From the cell containing the given text, extract its center point as [X, Y] coordinate. 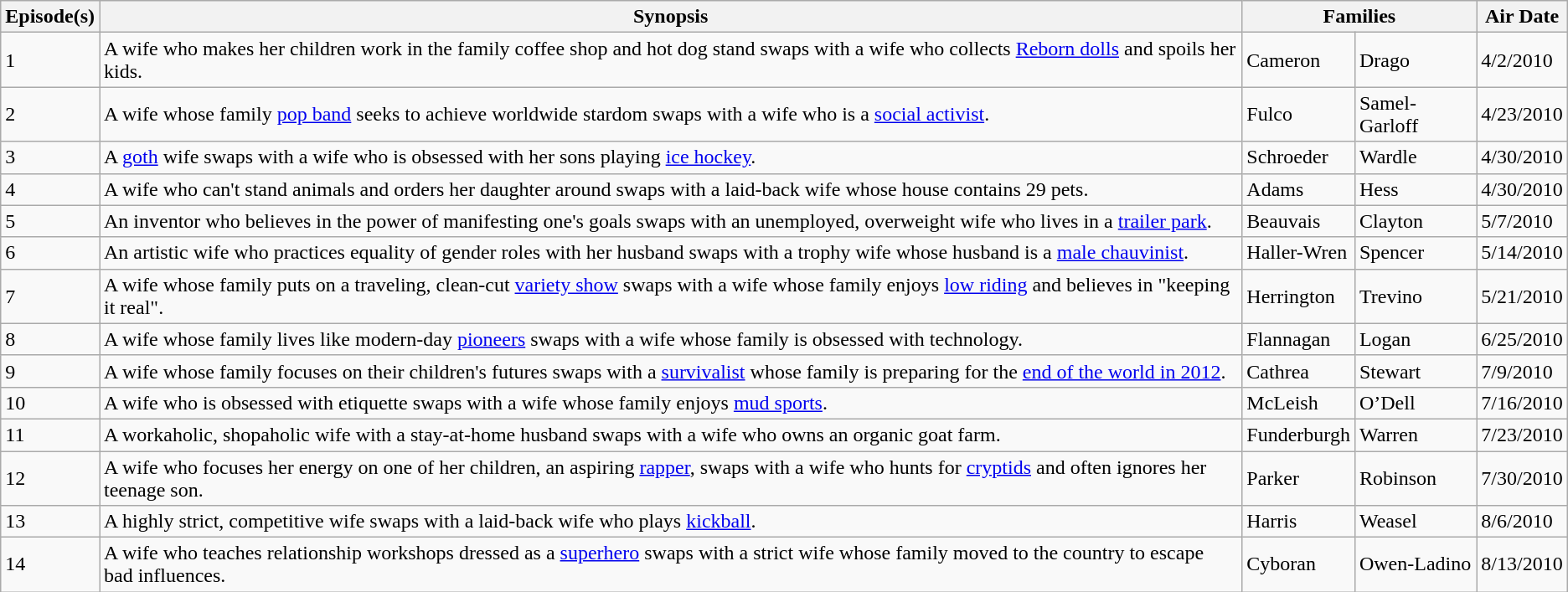
6/25/2010 [1522, 339]
Trevino [1416, 296]
4/23/2010 [1522, 114]
Herrington [1298, 296]
Hess [1416, 189]
A workaholic, shopaholic wife with a stay-at-home husband swaps with a wife who owns an organic goat farm. [670, 435]
A goth wife swaps with a wife who is obsessed with her sons playing ice hockey. [670, 157]
7/30/2010 [1522, 477]
Clayton [1416, 221]
Robinson [1416, 477]
Families [1359, 17]
Owen-Ladino [1416, 564]
Synopsis [670, 17]
4 [50, 189]
9 [50, 371]
7/23/2010 [1522, 435]
1 [50, 60]
A wife who is obsessed with etiquette swaps with a wife whose family enjoys mud sports. [670, 403]
Air Date [1522, 17]
Stewart [1416, 371]
An inventor who believes in the power of manifesting one's goals swaps with an unemployed, overweight wife who lives in a trailer park. [670, 221]
Samel-Garloff [1416, 114]
7/16/2010 [1522, 403]
Cameron [1298, 60]
Parker [1298, 477]
A wife who focuses her energy on one of her children, an aspiring rapper, swaps with a wife who hunts for cryptids and often ignores her teenage son. [670, 477]
5/7/2010 [1522, 221]
Haller-Wren [1298, 253]
Adams [1298, 189]
Cathrea [1298, 371]
Harris [1298, 522]
Drago [1416, 60]
13 [50, 522]
Warren [1416, 435]
10 [50, 403]
14 [50, 564]
8/6/2010 [1522, 522]
Cyboran [1298, 564]
7 [50, 296]
Weasel [1416, 522]
8 [50, 339]
7/9/2010 [1522, 371]
8/13/2010 [1522, 564]
A wife whose family puts on a traveling, clean-cut variety show swaps with a wife whose family enjoys low riding and believes in "keeping it real". [670, 296]
Logan [1416, 339]
Fulco [1298, 114]
A wife who makes her children work in the family coffee shop and hot dog stand swaps with a wife who collects Reborn dolls and spoils her kids. [670, 60]
A wife whose family pop band seeks to achieve worldwide stardom swaps with a wife who is a social activist. [670, 114]
Spencer [1416, 253]
Beauvais [1298, 221]
Wardle [1416, 157]
4/2/2010 [1522, 60]
O’Dell [1416, 403]
5/14/2010 [1522, 253]
A wife who can't stand animals and orders her daughter around swaps with a laid-back wife whose house contains 29 pets. [670, 189]
McLeish [1298, 403]
5 [50, 221]
2 [50, 114]
A wife whose family focuses on their children's futures swaps with a survivalist whose family is preparing for the end of the world in 2012. [670, 371]
Funderburgh [1298, 435]
An artistic wife who practices equality of gender roles with her husband swaps with a trophy wife whose husband is a male chauvinist. [670, 253]
A wife whose family lives like modern-day pioneers swaps with a wife whose family is obsessed with technology. [670, 339]
Schroeder [1298, 157]
6 [50, 253]
12 [50, 477]
Flannagan [1298, 339]
3 [50, 157]
11 [50, 435]
Episode(s) [50, 17]
5/21/2010 [1522, 296]
A highly strict, competitive wife swaps with a laid-back wife who plays kickball. [670, 522]
A wife who teaches relationship workshops dressed as a superhero swaps with a strict wife whose family moved to the country to escape bad influences. [670, 564]
